Extract the [X, Y] coordinate from the center of the cell holding the provided text.  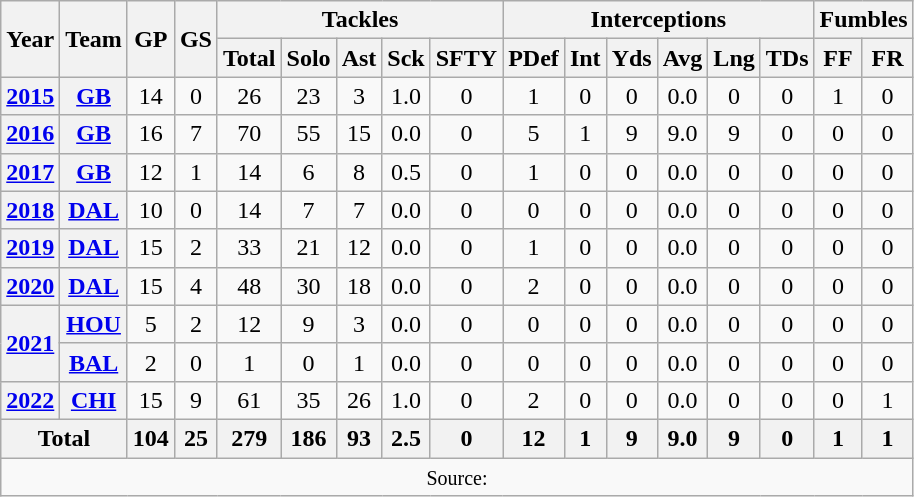
Source: [457, 477]
HOU [94, 324]
279 [249, 438]
23 [308, 96]
TDs [787, 58]
FF [838, 58]
2015 [30, 96]
2021 [30, 343]
Solo [308, 58]
4 [196, 286]
70 [249, 134]
Ast [359, 58]
186 [308, 438]
Tackles [360, 20]
104 [150, 438]
6 [308, 172]
8 [359, 172]
Avg [682, 58]
Year [30, 39]
FR [888, 58]
18 [359, 286]
Team [94, 39]
2018 [30, 210]
BAL [94, 362]
Int [585, 58]
21 [308, 248]
2.5 [406, 438]
PDef [534, 58]
16 [150, 134]
Interceptions [658, 20]
0.5 [406, 172]
2019 [30, 248]
93 [359, 438]
2017 [30, 172]
10 [150, 210]
CHI [94, 400]
48 [249, 286]
33 [249, 248]
GS [196, 39]
Sck [406, 58]
2016 [30, 134]
Lng [734, 58]
30 [308, 286]
55 [308, 134]
35 [308, 400]
2020 [30, 286]
61 [249, 400]
25 [196, 438]
2022 [30, 400]
SFTY [466, 58]
Yds [632, 58]
Fumbles [864, 20]
GP [150, 39]
